Pinpoint the cell where the given text exists, returning its [X, Y] midpoint coordinate. 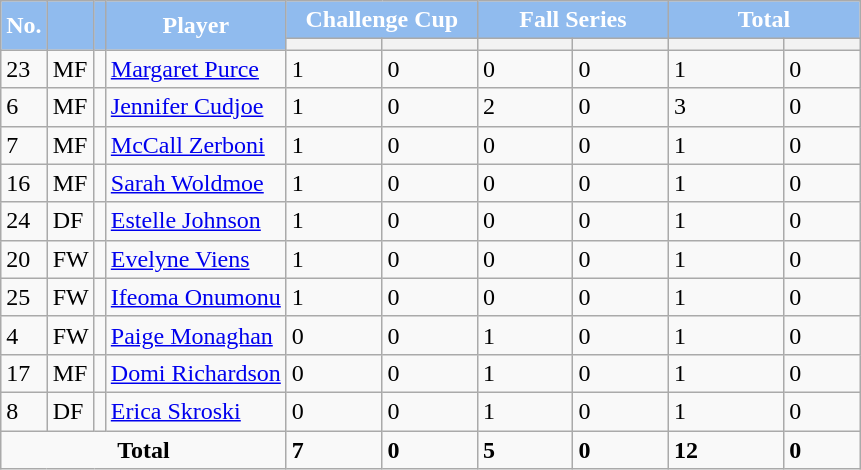
Jennifer Cudjoe [196, 107]
Fall Series [572, 20]
Evelyne Viens [196, 259]
Player [196, 26]
McCall Zerboni [196, 145]
No. [24, 26]
20 [24, 259]
16 [24, 183]
3 [726, 107]
4 [24, 335]
Sarah Woldmoe [196, 183]
Domi Richardson [196, 373]
12 [726, 449]
2 [525, 107]
Paige Monaghan [196, 335]
Margaret Purce [196, 69]
Estelle Johnson [196, 221]
Ifeoma Onumonu [196, 297]
Challenge Cup [382, 20]
Erica Skroski [196, 411]
8 [24, 411]
25 [24, 297]
5 [525, 449]
23 [24, 69]
24 [24, 221]
17 [24, 373]
6 [24, 107]
